Return (x, y) of the center of cell containing provided text 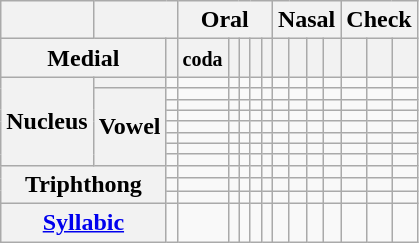
Vowel (130, 126)
Syllabic (84, 222)
Oral (224, 20)
Nasal (306, 20)
coda (202, 58)
Nucleus (47, 121)
Triphthong (84, 184)
Medial (84, 58)
Check (379, 20)
